For the text-containing cell, return its midpoint in (X, Y) coordinate format. 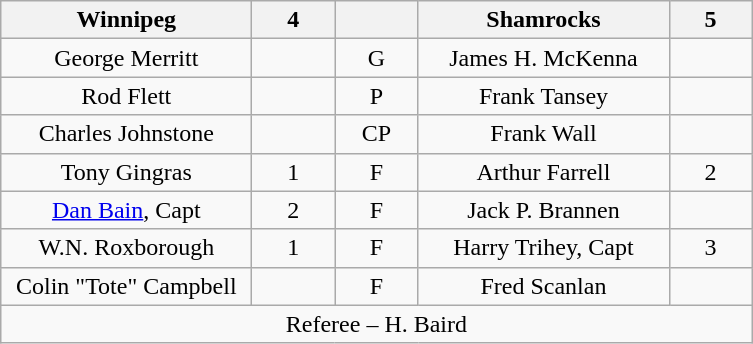
Harry Trihey, Capt (544, 248)
Frank Wall (544, 134)
W.N. Roxborough (126, 248)
Referee – H. Baird (376, 324)
James H. McKenna (544, 58)
Charles Johnstone (126, 134)
Rod Flett (126, 96)
CP (376, 134)
Fred Scanlan (544, 286)
Winnipeg (126, 20)
Jack P. Brannen (544, 210)
Frank Tansey (544, 96)
P (376, 96)
Tony Gingras (126, 172)
Dan Bain, Capt (126, 210)
3 (710, 248)
5 (710, 20)
Shamrocks (544, 20)
George Merritt (126, 58)
4 (294, 20)
Colin "Tote" Campbell (126, 286)
G (376, 58)
Arthur Farrell (544, 172)
